Identify which cell holds the provided text, then report its [X, Y] central coordinate. 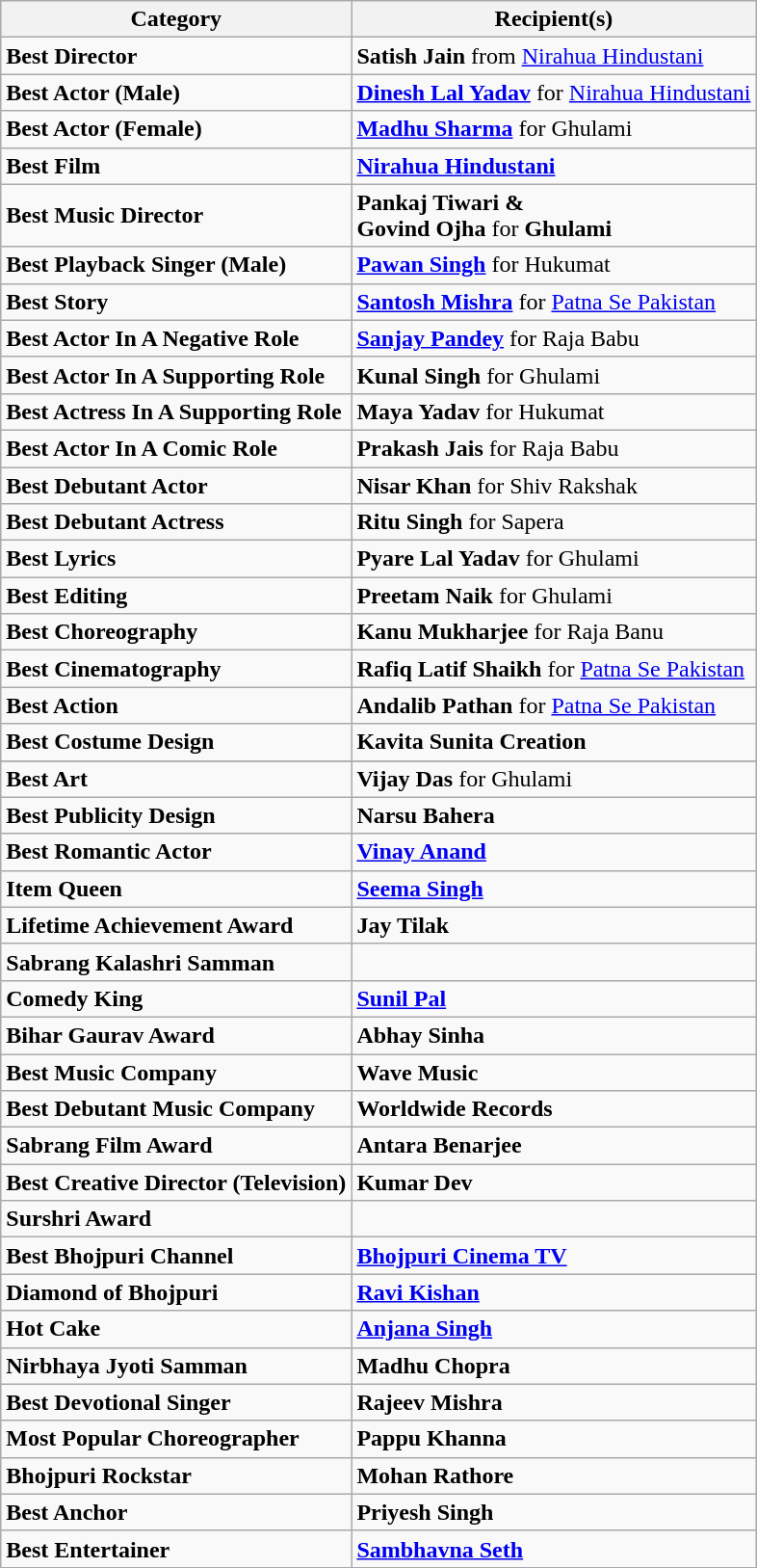
Ravi Kishan [554, 1292]
Best Music Company [176, 1073]
Pankaj Tiwari &Govind Ojha for Ghulami [554, 216]
Dinesh Lal Yadav for Nirahua Hindustani [554, 93]
Pyare Lal Yadav for Ghulami [554, 559]
Vinay Anand [554, 852]
Sabrang Film Award [176, 1146]
Kumar Dev [554, 1183]
Sunil Pal [554, 998]
Anjana Singh [554, 1329]
Best Costume Design [176, 742]
Best Bhojpuri Channel [176, 1256]
Diamond of Bhojpuri [176, 1292]
Lifetime Achievement Award [176, 925]
Sanjay Pandey for Raja Babu [554, 338]
Best Editing [176, 596]
Best Actor In A Negative Role [176, 338]
Bhojpuri Cinema TV [554, 1256]
Vijay Das for Ghulami [554, 779]
Surshri Award [176, 1219]
Seema Singh [554, 889]
Best Creative Director (Television) [176, 1183]
Prakash Jais for Raja Babu [554, 448]
Hot Cake [176, 1329]
Rafiq Latif Shaikh for Patna Se Pakistan [554, 669]
Santosh Mishra for Patna Se Pakistan [554, 302]
Wave Music [554, 1073]
Best Debutant Actor [176, 485]
Best Film [176, 166]
Best Story [176, 302]
Best Romantic Actor [176, 852]
Pawan Singh for Hukumat [554, 265]
Best Action [176, 705]
Nirahua Hindustani [554, 166]
Most Popular Choreographer [176, 1439]
Bihar Gaurav Award [176, 1035]
Preetam Naik for Ghulami [554, 596]
Best Devotional Singer [176, 1402]
Nisar Khan for Shiv Rakshak [554, 485]
Best Anchor [176, 1512]
Sambhavna Seth [554, 1549]
Narsu Bahera [554, 815]
Madhu Sharma for Ghulami [554, 129]
Best Entertainer [176, 1549]
Best Choreography [176, 632]
Worldwide Records [554, 1109]
Priyesh Singh [554, 1512]
Bhojpuri Rockstar [176, 1475]
Best Actor (Female) [176, 129]
Best Actor (Male) [176, 93]
Maya Yadav for Hukumat [554, 412]
Best Cinematography [176, 669]
Abhay Sinha [554, 1035]
Nirbhaya Jyoti Samman [176, 1366]
Andalib Pathan for Patna Se Pakistan [554, 705]
Best Debutant Music Company [176, 1109]
Category [176, 19]
Jay Tilak [554, 925]
Best Debutant Actress [176, 522]
Mohan Rathore [554, 1475]
Recipient(s) [554, 19]
Satish Jain from Nirahua Hindustani [554, 56]
Antara Benarjee [554, 1146]
Pappu Khanna [554, 1439]
Best Actress In A Supporting Role [176, 412]
Best Lyrics [176, 559]
Madhu Chopra [554, 1366]
Sabrang Kalashri Samman [176, 962]
Item Queen [176, 889]
Best Publicity Design [176, 815]
Best Music Director [176, 216]
Best Playback Singer (Male) [176, 265]
Best Actor In A Comic Role [176, 448]
Best Director [176, 56]
Best Actor In A Supporting Role [176, 375]
Best Art [176, 779]
Comedy King [176, 998]
Kanu Mukharjee for Raja Banu [554, 632]
Kavita Sunita Creation [554, 742]
Rajeev Mishra [554, 1402]
Ritu Singh for Sapera [554, 522]
Kunal Singh for Ghulami [554, 375]
